Locate the cell with the specified text and output its [X, Y] center coordinate. 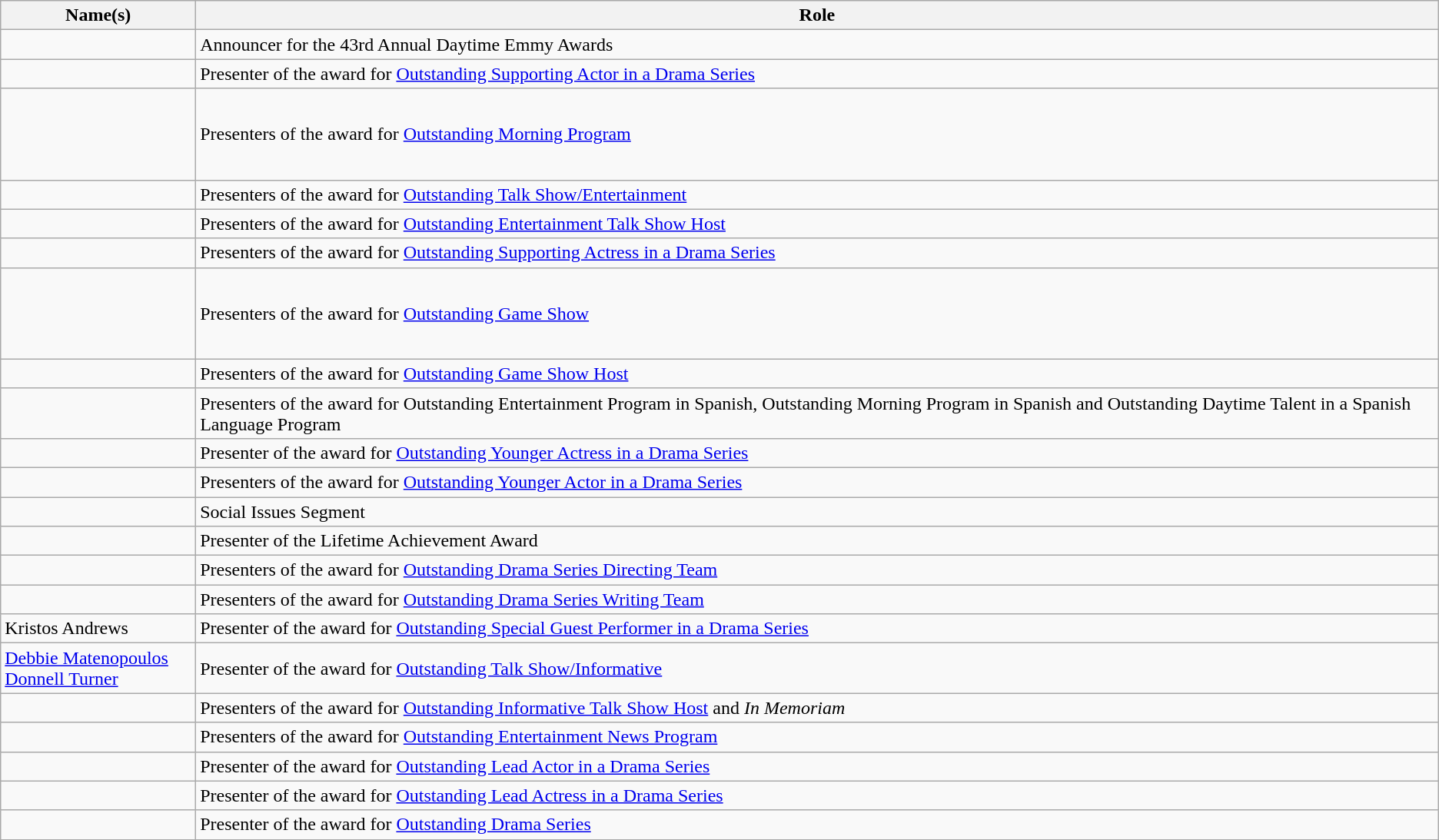
Presenters of the award for Outstanding Drama Series Writing Team [818, 599]
Kristos Andrews [98, 629]
Presenter of the award for Outstanding Lead Actor in a Drama Series [818, 766]
Presenter of the award for Outstanding Drama Series [818, 825]
Presenter of the award for Outstanding Supporting Actor in a Drama Series [818, 74]
Presenters of the award for Outstanding Drama Series Directing Team [818, 570]
Role [818, 15]
Presenters of the award for Outstanding Game Show Host [818, 374]
Name(s) [98, 15]
Presenters of the award for Outstanding Morning Program [818, 134]
Presenter of the Lifetime Achievement Award [818, 541]
Presenters of the award for Outstanding Informative Talk Show Host and In Memoriam [818, 708]
Debbie Matenopoulos Donnell Turner [98, 669]
Presenters of the award for Outstanding Younger Actor in a Drama Series [818, 482]
Announcer for the 43rd Annual Daytime Emmy Awards [818, 45]
Presenter of the award for Outstanding Younger Actress in a Drama Series [818, 453]
Presenters of the award for Outstanding Game Show [818, 314]
Presenters of the award for Outstanding Entertainment News Program [818, 737]
Presenters of the award for Outstanding Talk Show/Entertainment [818, 194]
Social Issues Segment [818, 511]
Presenter of the award for Outstanding Special Guest Performer in a Drama Series [818, 629]
Presenters of the award for Outstanding Supporting Actress in a Drama Series [818, 253]
Presenters of the award for Outstanding Entertainment Talk Show Host [818, 224]
Presenter of the award for Outstanding Talk Show/Informative [818, 669]
Presenter of the award for Outstanding Lead Actress in a Drama Series [818, 795]
